Extract the (x, y) coordinate from the center of the cell holding the provided text.  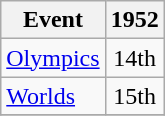
14th (134, 58)
1952 (134, 20)
15th (134, 96)
Olympics (53, 58)
Worlds (53, 96)
Event (53, 20)
